Return (x, y) of the center of cell containing provided text 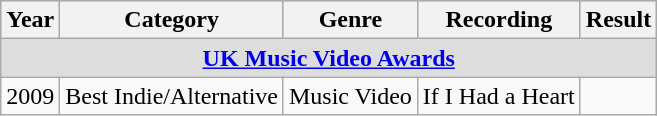
UK Music Video Awards (329, 58)
Category (172, 20)
2009 (30, 96)
Best Indie/Alternative (172, 96)
Genre (350, 20)
If I Had a Heart (498, 96)
Year (30, 20)
Result (618, 20)
Music Video (350, 96)
Recording (498, 20)
